Determine the (x, y) coordinate at the center of the cell enclosing the given text.  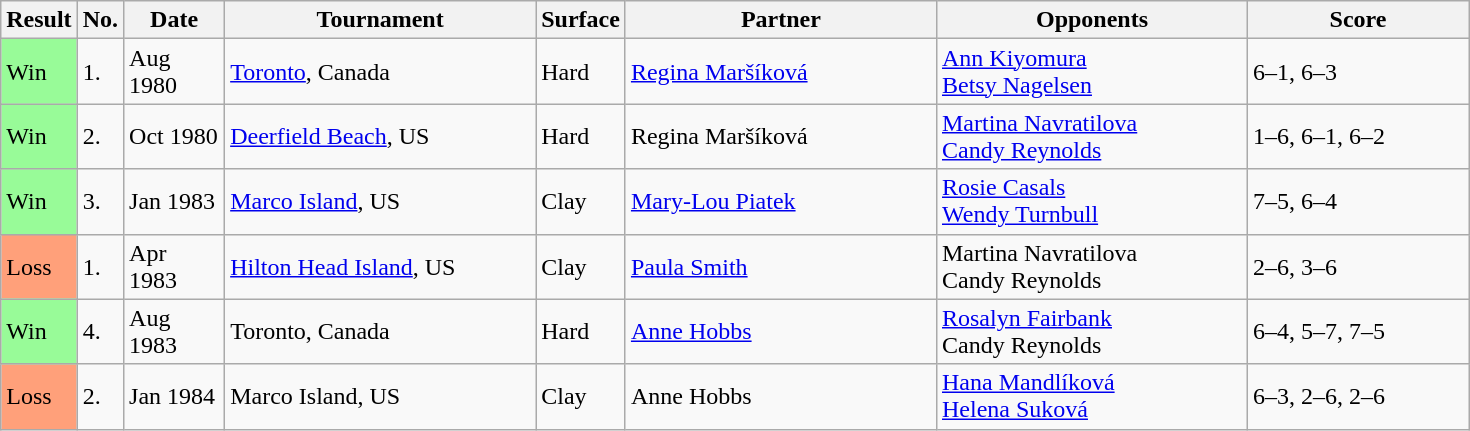
Partner (780, 20)
Rosalyn Fairbank Candy Reynolds (1092, 332)
Tournament (380, 20)
Aug 1983 (174, 332)
3. (100, 202)
Surface (581, 20)
6–4, 5–7, 7–5 (1358, 332)
Opponents (1092, 20)
7–5, 6–4 (1358, 202)
6–3, 2–6, 2–6 (1358, 396)
No. (100, 20)
Apr 1983 (174, 266)
Deerfield Beach, US (380, 136)
Aug 1980 (174, 72)
Score (1358, 20)
Hana Mandlíková Helena Suková (1092, 396)
Oct 1980 (174, 136)
Date (174, 20)
Paula Smith (780, 266)
Ann Kiyomura Betsy Nagelsen (1092, 72)
2–6, 3–6 (1358, 266)
Jan 1984 (174, 396)
Rosie Casals Wendy Turnbull (1092, 202)
Result (39, 20)
6–1, 6–3 (1358, 72)
Hilton Head Island, US (380, 266)
1–6, 6–1, 6–2 (1358, 136)
Jan 1983 (174, 202)
Mary-Lou Piatek (780, 202)
4. (100, 332)
